Pinpoint the cell where the given text exists, returning its (x, y) midpoint coordinate. 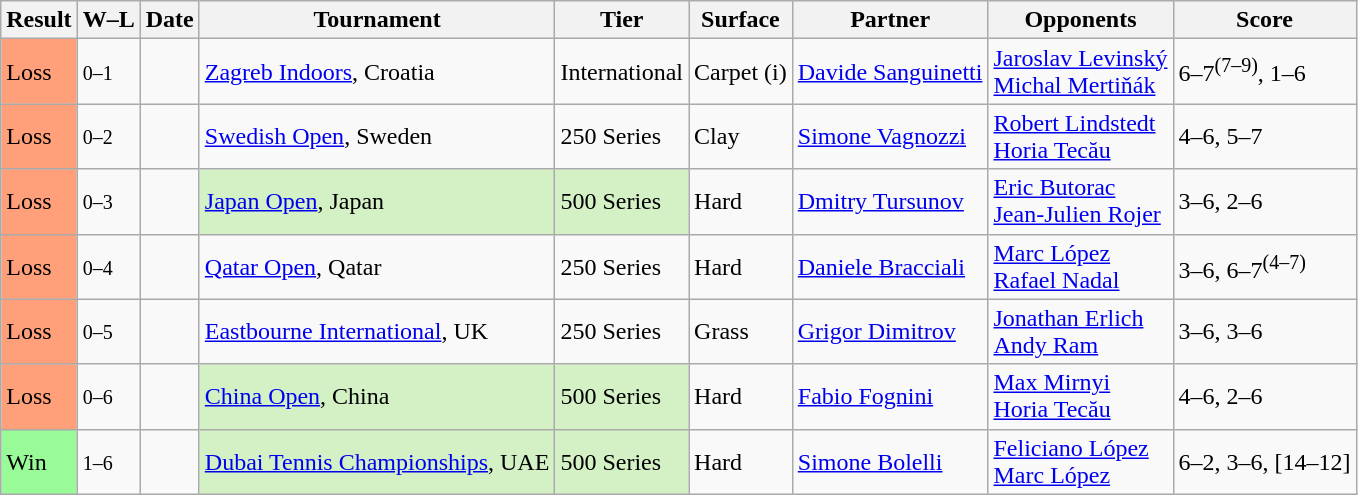
3–6, 2–6 (1264, 202)
Score (1264, 20)
3–6, 6–7(4–7) (1264, 266)
China Open, China (377, 396)
Clay (741, 136)
0–4 (108, 266)
Japan Open, Japan (377, 202)
Robert Lindstedt Horia Tecău (1080, 136)
3–6, 3–6 (1264, 332)
Grass (741, 332)
Tier (622, 20)
Marc López Rafael Nadal (1080, 266)
Davide Sanguinetti (890, 72)
Swedish Open, Sweden (377, 136)
Fabio Fognini (890, 396)
0–5 (108, 332)
International (622, 72)
Carpet (i) (741, 72)
Opponents (1080, 20)
6–2, 3–6, [14–12] (1264, 462)
0–2 (108, 136)
Zagreb Indoors, Croatia (377, 72)
Result (39, 20)
Eastbourne International, UK (377, 332)
Partner (890, 20)
Grigor Dimitrov (890, 332)
Simone Bolelli (890, 462)
4–6, 2–6 (1264, 396)
0–1 (108, 72)
Win (39, 462)
Date (170, 20)
Daniele Bracciali (890, 266)
Eric Butorac Jean-Julien Rojer (1080, 202)
W–L (108, 20)
Simone Vagnozzi (890, 136)
6–7(7–9), 1–6 (1264, 72)
Surface (741, 20)
Feliciano López Marc López (1080, 462)
Jonathan Erlich Andy Ram (1080, 332)
0–6 (108, 396)
Dmitry Tursunov (890, 202)
Qatar Open, Qatar (377, 266)
0–3 (108, 202)
Max Mirnyi Horia Tecău (1080, 396)
1–6 (108, 462)
Jaroslav Levinský Michal Mertiňák (1080, 72)
Dubai Tennis Championships, UAE (377, 462)
4–6, 5–7 (1264, 136)
Tournament (377, 20)
